Find where the given text appears and provide that cell's center as (x, y) coordinate. 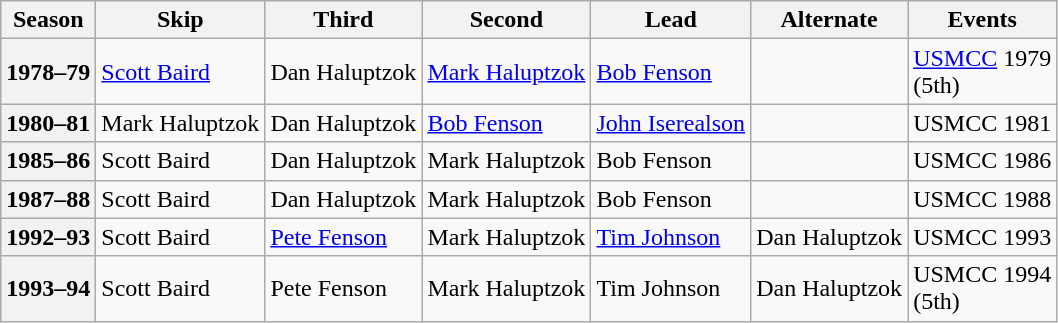
1978–79 (48, 72)
1987–88 (48, 199)
Alternate (830, 20)
John Iserealson (671, 123)
Second (506, 20)
1985–86 (48, 161)
1992–93 (48, 237)
USMCC 1993 (982, 237)
Lead (671, 20)
Events (982, 20)
Skip (180, 20)
USMCC 1988 (982, 199)
USMCC 1981 (982, 123)
USMCC 1994 (5th) (982, 288)
Season (48, 20)
Third (344, 20)
USMCC 1986 (982, 161)
USMCC 1979 (5th) (982, 72)
1980–81 (48, 123)
1993–94 (48, 288)
